Output the (x, y) coordinate of the center of the cell containing the given text.  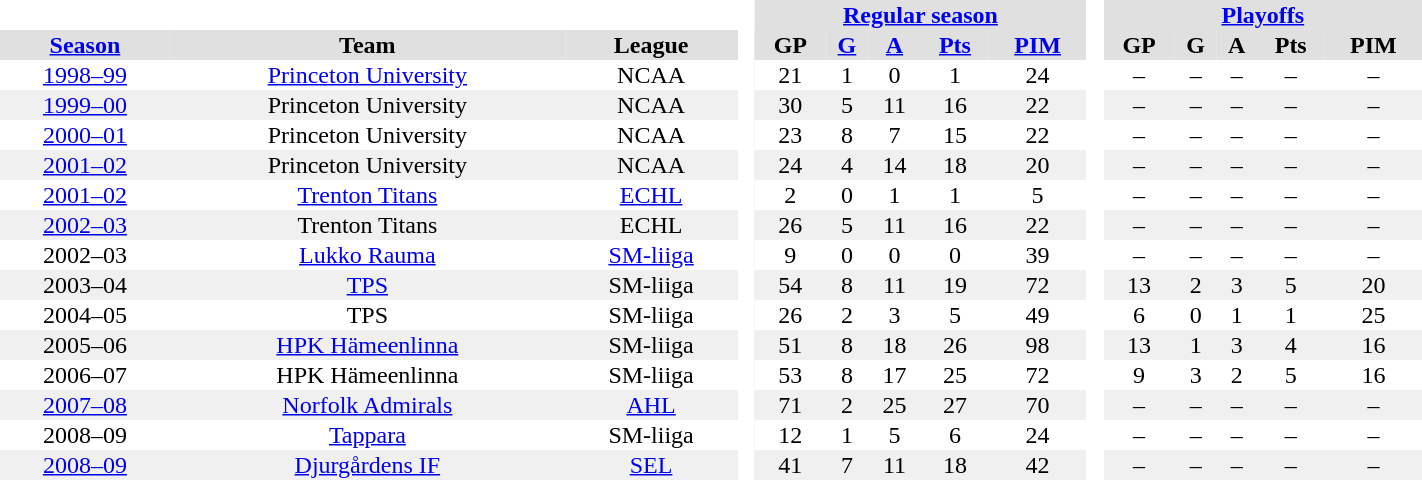
SEL (651, 465)
2000–01 (85, 135)
1998–99 (85, 75)
98 (1038, 345)
Playoffs (1263, 15)
49 (1038, 315)
2003–04 (85, 285)
Team (368, 45)
12 (790, 435)
70 (1038, 405)
Djurgårdens IF (368, 465)
2007–08 (85, 405)
17 (894, 375)
AHL (651, 405)
19 (955, 285)
2006–07 (85, 375)
23 (790, 135)
14 (894, 165)
27 (955, 405)
Regular season (920, 15)
Norfolk Admirals (368, 405)
71 (790, 405)
41 (790, 465)
42 (1038, 465)
54 (790, 285)
Tappara (368, 435)
15 (955, 135)
Season (85, 45)
League (651, 45)
2004–05 (85, 315)
30 (790, 105)
21 (790, 75)
1999–00 (85, 105)
39 (1038, 255)
51 (790, 345)
Lukko Rauma (368, 255)
2005–06 (85, 345)
53 (790, 375)
